Locate the cell with the specified text and output its [X, Y] center coordinate. 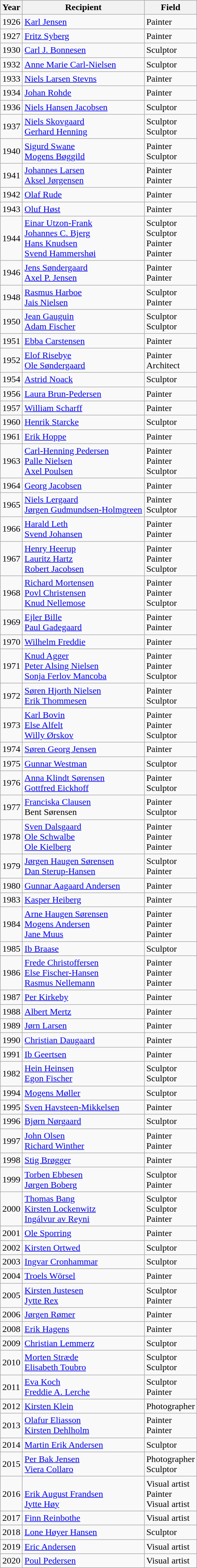
Sven Havsteen-Mikkelsen [83, 1107]
1994 [11, 1093]
1978 [11, 837]
Niels Hansen Jacobsen [83, 107]
Laura Brun-Pedersen [83, 394]
Anne Marie Carl-Nielsen [83, 64]
Jørgen Rømer [83, 1315]
Johan Rohde [83, 93]
Jean GauguinAdam Fischer [83, 321]
1950 [11, 321]
Ejler BillePaul Gadegaard [83, 623]
2000 [11, 1209]
Per Bak JensenViera Collaro [83, 1464]
Christian Lemmerz [83, 1343]
1989 [11, 1026]
Kirsten Ortwed [83, 1247]
1979 [11, 866]
William Scharff [83, 408]
Hein HeinsenEgon Fischer [83, 1074]
Kasper Heiberg [83, 900]
1973 [11, 725]
Erik Hagens [83, 1329]
1971 [11, 666]
1943 [11, 209]
1990 [11, 1040]
1960 [11, 422]
2010 [11, 1362]
2018 [11, 1532]
Lone Høyer Hansen [83, 1532]
1952 [11, 360]
Visual artist Painter Visual artist [170, 1493]
1967 [11, 558]
Niels LergaardJørgen Gudmundsen-Holmgreen [83, 504]
1987 [11, 997]
2015 [11, 1464]
Per Kirkeby [83, 997]
Henrik Starcke [83, 422]
1926 [11, 22]
2006 [11, 1315]
Jørn Larsen [83, 1026]
Franciska ClausenBent Sørensen [83, 807]
Karl Jensen [83, 22]
Year [11, 7]
1972 [11, 695]
Ole Sporring [83, 1233]
1975 [11, 764]
SculptorSculptorPainter [170, 1209]
Bjørn Nørgaard [83, 1121]
Jens SøndergaardAxel P. Jensen [83, 273]
1982 [11, 1074]
1934 [11, 93]
1986 [11, 973]
Ebba Carstensen [83, 341]
1998 [11, 1160]
Elof RisebyeOle Søndergaard [83, 360]
1999 [11, 1179]
2001 [11, 1233]
Erik August FrandsenJytte Høy [83, 1493]
SculptorSculptorPainterPainter [170, 238]
1980 [11, 885]
1964 [11, 485]
2008 [11, 1329]
Mogens Møller [83, 1093]
Georg Jacobsen [83, 485]
Kirsten JustesenJytte Rex [83, 1296]
1951 [11, 341]
1988 [11, 1012]
1942 [11, 194]
1933 [11, 79]
Torben EbbesenJørgen Boberg [83, 1179]
1944 [11, 238]
1997 [11, 1140]
Einar Utzon-FrankJohannes C. BjergHans KnudsenSvend Hammershøi [83, 238]
2019 [11, 1546]
Fritz Syberg [83, 36]
Gunnar Aagaard Andersen [83, 885]
Søren Georg Jensen [83, 749]
1969 [11, 623]
1996 [11, 1121]
2005 [11, 1296]
Erik Hoppe [83, 436]
1970 [11, 642]
2014 [11, 1445]
1984 [11, 924]
Rasmus HarboeJais Nielsen [83, 297]
Kirsten Klein [83, 1406]
Karl BovinElse AlfeltWilly Ørskov [83, 725]
2020 [11, 1561]
1976 [11, 783]
1961 [11, 436]
2013 [11, 1425]
1954 [11, 380]
1932 [11, 64]
1927 [11, 36]
PainterArchitect [170, 360]
Thomas BangKirsten LockenwitzIngálvur av Reyni [83, 1209]
1991 [11, 1054]
John OlsenRichard Winther [83, 1140]
1966 [11, 529]
Johannes LarsenAksel Jørgensen [83, 175]
Field [170, 7]
1977 [11, 807]
1941 [11, 175]
1965 [11, 504]
Poul Pedersen [83, 1561]
Carl-Henning PedersenPalle NielsenAxel Poulsen [83, 461]
Jørgen Haugen SørensenDan Sterup-Hansen [83, 866]
Eric Andersen [83, 1546]
Knud AggerPeter Alsing NielsenSonja Ferlov Mancoba [83, 666]
Richard MortensenPovl ChristensenKnud Nellemose [83, 593]
1930 [11, 50]
Arne Haugen SørensenMogens AndersenJane Muus [83, 924]
Martin Erik Andersen [83, 1445]
2017 [11, 1518]
Niels SkovgaardGerhard Henning [83, 127]
1946 [11, 273]
Ib Geertsen [83, 1054]
Photographer [170, 1406]
1963 [11, 461]
Eva KochFreddie A. Lerche [83, 1387]
2009 [11, 1343]
2004 [11, 1276]
2012 [11, 1406]
1968 [11, 593]
Ib Braase [83, 948]
Astrid Noack [83, 380]
Troels Wörsel [83, 1276]
Frede ChristoffersenElse Fischer-HansenRasmus Nellemann [83, 973]
Oluf Høst [83, 209]
Harald LethSvend Johansen [83, 529]
2016 [11, 1493]
1985 [11, 948]
Gunnar Westman [83, 764]
1983 [11, 900]
1974 [11, 749]
Albert Mertz [83, 1012]
Olafur EliassonKirsten Dehlholm [83, 1425]
Wilhelm Freddie [83, 642]
Sigurd SwaneMogens Bøggild [83, 151]
Anna Klindt SørensenGottfred Eickhoff [83, 783]
Christian Daugaard [83, 1040]
1995 [11, 1107]
1956 [11, 394]
2002 [11, 1247]
1936 [11, 107]
1937 [11, 127]
PhotographerSculptor [170, 1464]
Olaf Rude [83, 194]
Recipient [83, 7]
1957 [11, 408]
Morten StrædeElisabeth Toubro [83, 1362]
Carl J. Bonnesen [83, 50]
Niels Larsen Stevns [83, 79]
2011 [11, 1387]
1948 [11, 297]
Søren Hjorth NielsenErik Thommesen [83, 695]
Sven DalsgaardOle SchwalbeOle Kielberg [83, 837]
Finn Reinbothe [83, 1518]
1940 [11, 151]
Stig Brøgger [83, 1160]
Ingvar Cronhammar [83, 1262]
Henry HeerupLauritz HartzRobert Jacobsen [83, 558]
2003 [11, 1262]
